Identify which cell holds the provided text, then report its (x, y) central coordinate. 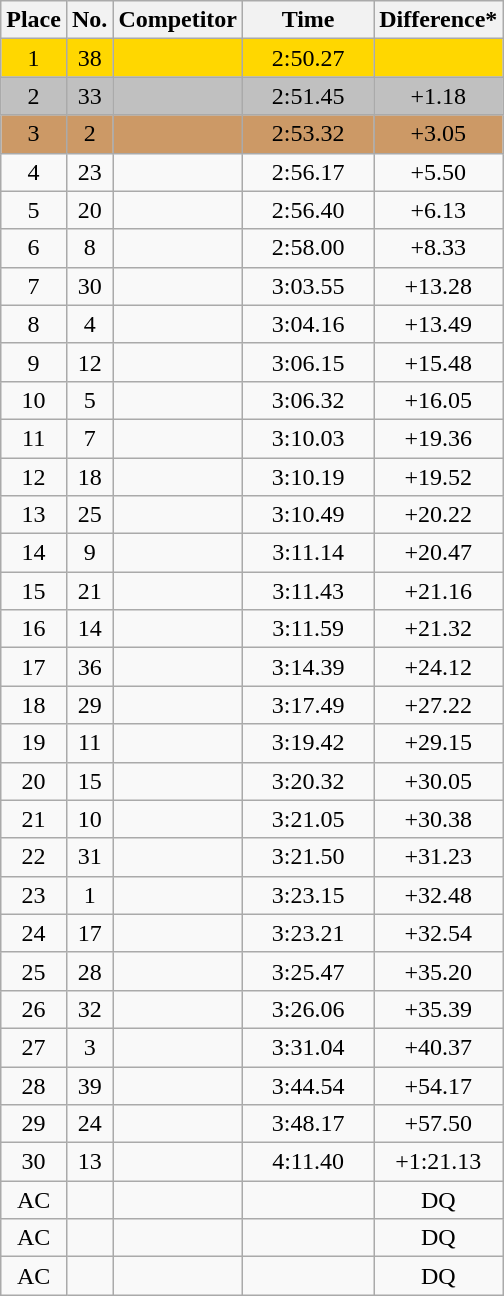
Time (308, 20)
3:11.43 (308, 591)
4:11.40 (308, 1162)
3:44.54 (308, 1085)
+13.49 (438, 324)
Competitor (178, 20)
3:06.15 (308, 362)
+20.47 (438, 553)
16 (34, 629)
2:58.00 (308, 248)
+24.12 (438, 667)
+40.37 (438, 1047)
2:50.27 (308, 58)
+1:21.13 (438, 1162)
3:23.15 (308, 895)
3:19.42 (308, 743)
+21.16 (438, 591)
+54.17 (438, 1085)
3:03.55 (308, 286)
+3.05 (438, 134)
3:21.50 (308, 857)
Place (34, 20)
+19.36 (438, 438)
3:04.16 (308, 324)
+20.22 (438, 515)
38 (89, 58)
+1.18 (438, 96)
+30.38 (438, 819)
3:20.32 (308, 781)
19 (34, 743)
3:25.47 (308, 971)
+15.48 (438, 362)
3:17.49 (308, 705)
Difference* (438, 20)
No. (89, 20)
3:10.19 (308, 477)
39 (89, 1085)
3:21.05 (308, 819)
3:26.06 (308, 1009)
22 (34, 857)
26 (34, 1009)
3:31.04 (308, 1047)
+35.39 (438, 1009)
+13.28 (438, 286)
2:51.45 (308, 96)
+5.50 (438, 172)
6 (34, 248)
+6.13 (438, 210)
3:11.14 (308, 553)
36 (89, 667)
2:56.40 (308, 210)
3:14.39 (308, 667)
+30.05 (438, 781)
3:06.32 (308, 400)
3:10.49 (308, 515)
+16.05 (438, 400)
3:11.59 (308, 629)
+8.33 (438, 248)
+21.32 (438, 629)
+57.50 (438, 1124)
32 (89, 1009)
3:10.03 (308, 438)
+32.54 (438, 933)
3:23.21 (308, 933)
+19.52 (438, 477)
+31.23 (438, 857)
+35.20 (438, 971)
33 (89, 96)
2:53.32 (308, 134)
3:48.17 (308, 1124)
27 (34, 1047)
+27.22 (438, 705)
31 (89, 857)
+32.48 (438, 895)
+29.15 (438, 743)
2:56.17 (308, 172)
